Return the [X, Y] coordinate for the center point of the cell that contains the specified text.  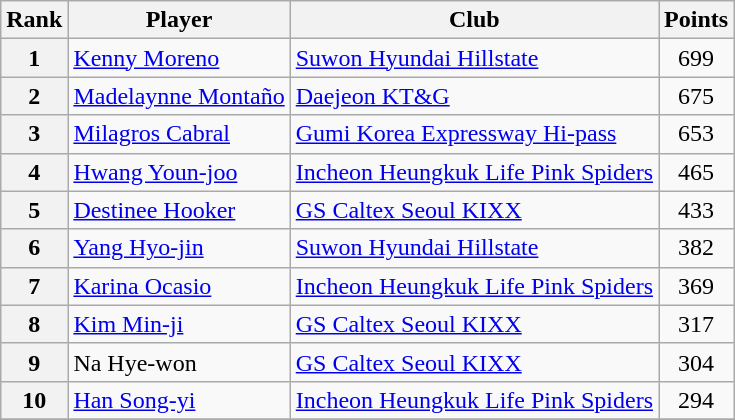
294 [696, 400]
Hwang Youn-joo [179, 172]
Destinee Hooker [179, 210]
Points [696, 20]
369 [696, 286]
675 [696, 96]
3 [34, 134]
382 [696, 248]
304 [696, 362]
8 [34, 324]
Milagros Cabral [179, 134]
Player [179, 20]
Karina Ocasio [179, 286]
Gumi Korea Expressway Hi-pass [474, 134]
1 [34, 58]
465 [696, 172]
5 [34, 210]
6 [34, 248]
Daejeon KT&G [474, 96]
9 [34, 362]
Yang Hyo-jin [179, 248]
653 [696, 134]
Rank [34, 20]
4 [34, 172]
Han Song-yi [179, 400]
699 [696, 58]
Madelaynne Montaño [179, 96]
Kim Min-ji [179, 324]
317 [696, 324]
10 [34, 400]
433 [696, 210]
Kenny Moreno [179, 58]
Na Hye-won [179, 362]
Club [474, 20]
7 [34, 286]
2 [34, 96]
